Capture the cell that displays the provided text and extract its [x, y] central coordinate. 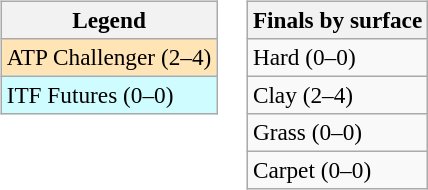
ITF Futures (0–0) [108, 95]
Finals by surface [337, 20]
Grass (0–0) [337, 133]
Hard (0–0) [337, 57]
Carpet (0–0) [337, 171]
Clay (2–4) [337, 95]
ATP Challenger (2–4) [108, 57]
Legend [108, 20]
